Return [X, Y] of the center of cell containing provided text 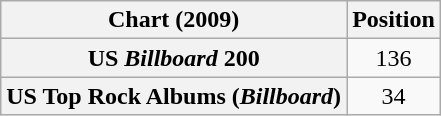
Chart (2009) [174, 20]
US Top Rock Albums (Billboard) [174, 96]
34 [394, 96]
Position [394, 20]
136 [394, 58]
US Billboard 200 [174, 58]
